Locate the cell with the specified text and output its (X, Y) center coordinate. 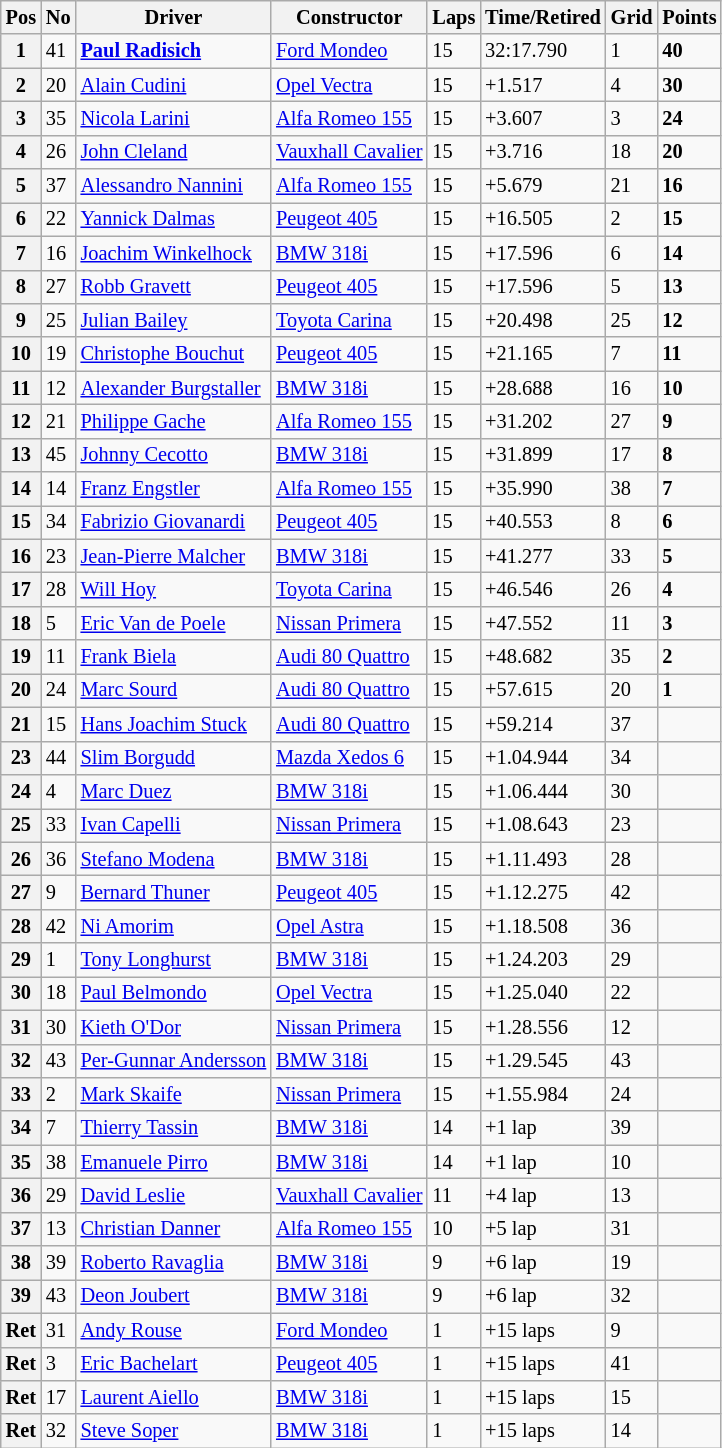
Tony Longhurst (174, 960)
Roberto Ravaglia (174, 1263)
+28.688 (543, 388)
+3.716 (543, 152)
+57.615 (543, 690)
Fabrizio Giovanardi (174, 522)
Jean-Pierre Malcher (174, 556)
Nicola Larini (174, 118)
Mark Skaife (174, 1094)
Mazda Xedos 6 (349, 758)
Frank Biela (174, 657)
+31.202 (543, 421)
Grid (632, 17)
Deon Joubert (174, 1296)
Alain Cudini (174, 85)
+47.552 (543, 623)
+5 lap (543, 1229)
Points (689, 17)
+48.682 (543, 657)
John Cleland (174, 152)
+35.990 (543, 489)
+41.277 (543, 556)
Driver (174, 17)
Laps (454, 17)
Christophe Bouchut (174, 354)
+16.505 (543, 219)
+4 lap (543, 1195)
Slim Borgudd (174, 758)
Will Hoy (174, 589)
+59.214 (543, 724)
Alexander Burgstaller (174, 388)
Joachim Winkelhock (174, 253)
+1.12.275 (543, 892)
+31.899 (543, 455)
Alessandro Nannini (174, 186)
Eric Van de Poele (174, 623)
Steve Soper (174, 1431)
+20.498 (543, 320)
Constructor (349, 17)
Eric Bachelart (174, 1364)
Johnny Cecotto (174, 455)
Hans Joachim Stuck (174, 724)
Time/Retired (543, 17)
Paul Radisich (174, 51)
Bernard Thuner (174, 892)
+1.06.444 (543, 791)
40 (689, 51)
Christian Danner (174, 1229)
+1.18.508 (543, 926)
+1.25.040 (543, 993)
Thierry Tassin (174, 1128)
+1.08.643 (543, 825)
Marc Duez (174, 791)
Paul Belmondo (174, 993)
Laurent Aiello (174, 1397)
Franz Engstler (174, 489)
Kieth O'Dor (174, 1027)
Yannick Dalmas (174, 219)
Ivan Capelli (174, 825)
45 (58, 455)
David Leslie (174, 1195)
Julian Bailey (174, 320)
Philippe Gache (174, 421)
Per-Gunnar Andersson (174, 1061)
Marc Sourd (174, 690)
+21.165 (543, 354)
Ni Amorim (174, 926)
+1.517 (543, 85)
32:17.790 (543, 51)
No (58, 17)
Pos (21, 17)
+46.546 (543, 589)
44 (58, 758)
+1.55.984 (543, 1094)
+1.24.203 (543, 960)
+1.04.944 (543, 758)
+5.679 (543, 186)
+3.607 (543, 118)
Robb Gravett (174, 287)
+1.11.493 (543, 859)
Stefano Modena (174, 859)
Opel Astra (349, 926)
Emanuele Pirro (174, 1162)
Andy Rouse (174, 1330)
+1.29.545 (543, 1061)
+1.28.556 (543, 1027)
+40.553 (543, 522)
